Extract the (x, y) coordinate from the center of the cell holding the provided text.  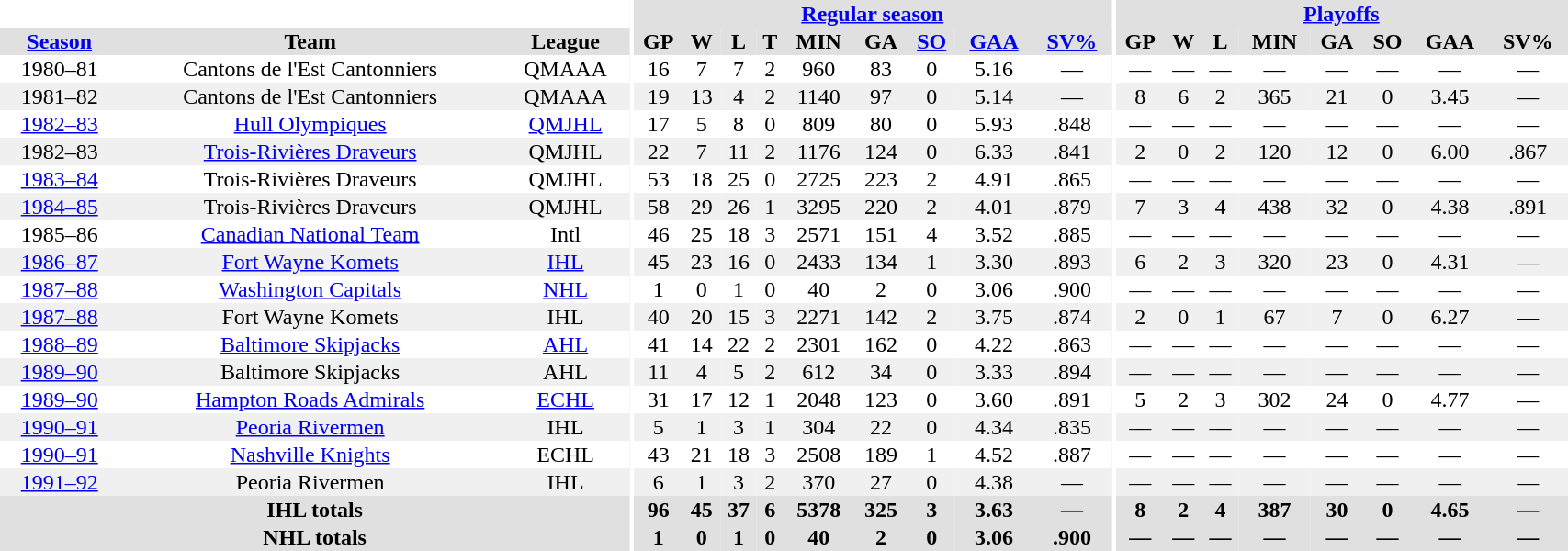
29 (702, 207)
.879 (1072, 207)
960 (818, 69)
3295 (818, 207)
34 (881, 372)
.848 (1072, 124)
.863 (1072, 344)
370 (818, 482)
1981–82 (59, 96)
2271 (818, 317)
.894 (1072, 372)
.835 (1072, 427)
.867 (1528, 152)
41 (659, 344)
26 (739, 207)
80 (881, 124)
2301 (818, 344)
5.14 (994, 96)
387 (1275, 510)
Hampton Roads Admirals (310, 399)
304 (818, 427)
Canadian National Team (310, 234)
Team (310, 41)
2433 (818, 262)
6.00 (1450, 152)
24 (1337, 399)
43 (659, 455)
2571 (818, 234)
223 (881, 179)
1986–87 (59, 262)
142 (881, 317)
Hull Olympiques (310, 124)
1991–92 (59, 482)
IHL totals (314, 510)
1985–86 (59, 234)
3.52 (994, 234)
4.52 (994, 455)
Playoffs (1341, 14)
1984–85 (59, 207)
3.45 (1450, 96)
97 (881, 96)
Washington Capitals (310, 289)
13 (702, 96)
96 (659, 510)
31 (659, 399)
1988–89 (59, 344)
2508 (818, 455)
6.27 (1450, 317)
19 (659, 96)
5378 (818, 510)
30 (1337, 510)
365 (1275, 96)
6.33 (994, 152)
809 (818, 124)
4.34 (994, 427)
4.91 (994, 179)
.885 (1072, 234)
123 (881, 399)
58 (659, 207)
NHL (566, 289)
.841 (1072, 152)
Nashville Knights (310, 455)
120 (1275, 152)
.865 (1072, 179)
1983–84 (59, 179)
4.01 (994, 207)
3.75 (994, 317)
124 (881, 152)
1980–81 (59, 69)
3.30 (994, 262)
438 (1275, 207)
Season (59, 41)
53 (659, 179)
27 (881, 482)
1176 (818, 152)
83 (881, 69)
5.93 (994, 124)
320 (1275, 262)
189 (881, 455)
5.16 (994, 69)
15 (739, 317)
325 (881, 510)
4.65 (1450, 510)
.887 (1072, 455)
.893 (1072, 262)
2048 (818, 399)
T (770, 41)
3.63 (994, 510)
134 (881, 262)
4.31 (1450, 262)
612 (818, 372)
Regular season (873, 14)
.874 (1072, 317)
302 (1275, 399)
20 (702, 317)
Intl (566, 234)
1140 (818, 96)
4.77 (1450, 399)
46 (659, 234)
32 (1337, 207)
2725 (818, 179)
3.33 (994, 372)
162 (881, 344)
37 (739, 510)
151 (881, 234)
3.60 (994, 399)
67 (1275, 317)
League (566, 41)
NHL totals (314, 537)
14 (702, 344)
220 (881, 207)
4.22 (994, 344)
